Identify which cell holds the provided text, then report its (X, Y) central coordinate. 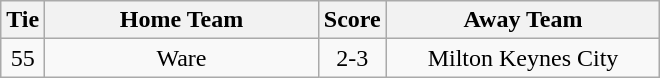
55 (23, 58)
Away Team (523, 20)
Score (352, 20)
Tie (23, 20)
Home Team (182, 20)
Milton Keynes City (523, 58)
Ware (182, 58)
2-3 (352, 58)
